Find where the given text appears and provide that cell's center as [X, Y] coordinate. 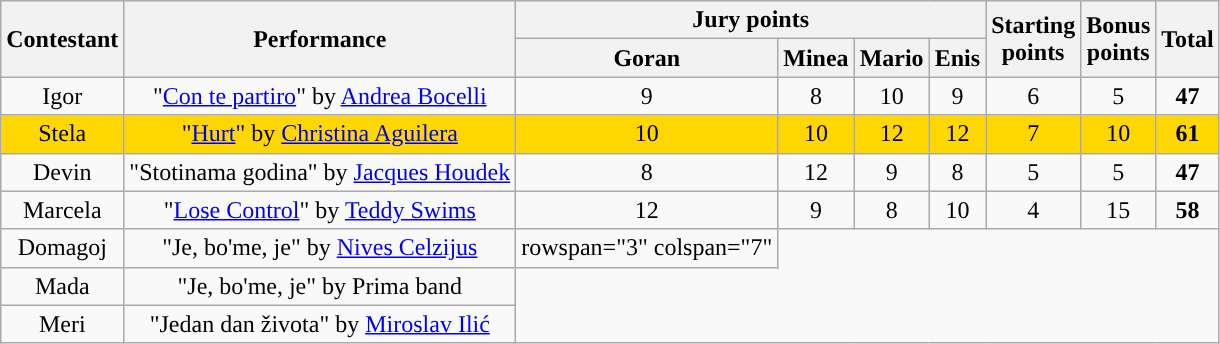
"Con te partiro" by Andrea Bocelli [320, 96]
Igor [62, 96]
Jury points [751, 20]
61 [1188, 134]
Minea [816, 58]
"Hurt" by Christina Aguilera [320, 134]
Mario [892, 58]
Bonuspoints [1118, 39]
58 [1188, 210]
Total [1188, 39]
Performance [320, 39]
Stela [62, 134]
Devin [62, 172]
"Jedan dan života" by Miroslav Ilić [320, 324]
Domagoj [62, 248]
Mada [62, 286]
15 [1118, 210]
Goran [647, 58]
6 [1034, 96]
"Lose Control" by Teddy Swims [320, 210]
"Je, bo'me, je" by Nives Celzijus [320, 248]
"Stotinama godina" by Jacques Houdek [320, 172]
Marcela [62, 210]
Enis [957, 58]
4 [1034, 210]
Meri [62, 324]
"Je, bo'me, je" by Prima band [320, 286]
Startingpoints [1034, 39]
Contestant [62, 39]
7 [1034, 134]
rowspan="3" colspan="7" [647, 248]
